Capture the cell that displays the provided text and extract its [x, y] central coordinate. 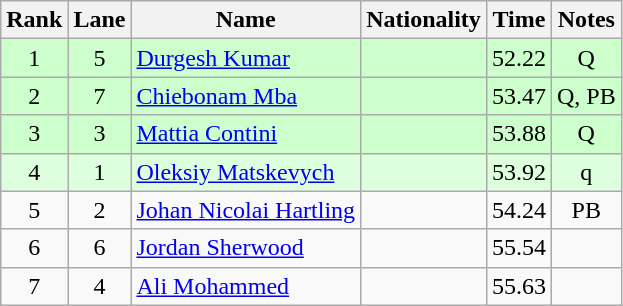
55.63 [518, 286]
Time [518, 20]
52.22 [518, 58]
54.24 [518, 210]
Jordan Sherwood [246, 248]
Johan Nicolai Hartling [246, 210]
Name [246, 20]
Oleksiy Matskevych [246, 172]
Rank [34, 20]
Notes [586, 20]
53.88 [518, 134]
Ali Mohammed [246, 286]
53.47 [518, 96]
Nationality [424, 20]
53.92 [518, 172]
Durgesh Kumar [246, 58]
Q, PB [586, 96]
Chiebonam Mba [246, 96]
55.54 [518, 248]
Lane [100, 20]
q [586, 172]
Mattia Contini [246, 134]
PB [586, 210]
